Return the [X, Y] coordinate for the center point of the cell that contains the specified text.  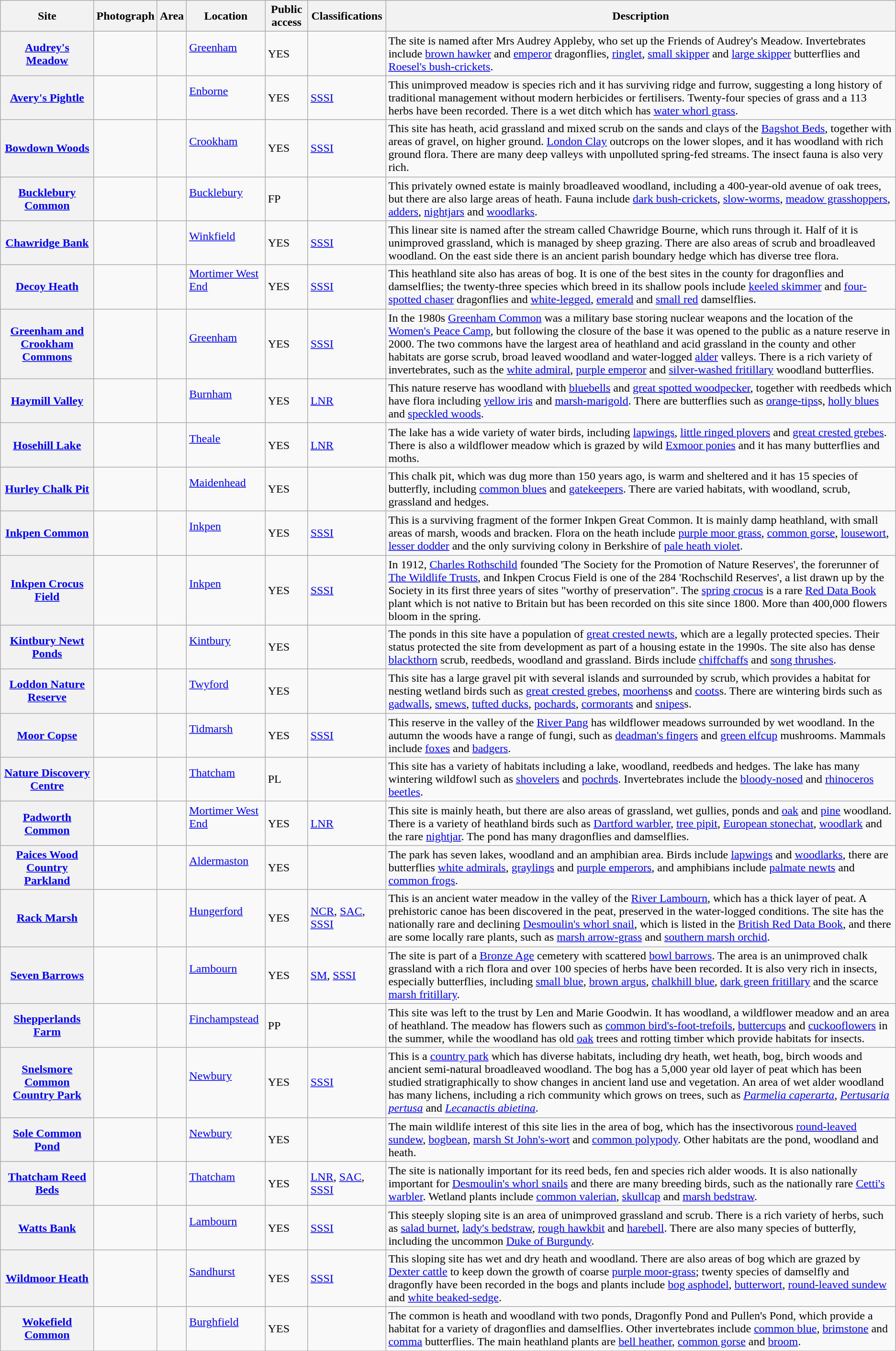
PL [286, 779]
Loddon Nature Reserve [47, 691]
Snelsmore Common Country Park [47, 1082]
Shepperlands Farm [47, 1025]
Rack Marsh [47, 918]
Area [171, 16]
Bucklebury [226, 199]
Haymill Valley [47, 401]
Wildmoor Heath [47, 1278]
Tidmarsh [226, 735]
Hosehill Lake [47, 445]
Bucklebury Common [47, 199]
Kintbury Newt Ponds [47, 647]
Sole Common Pond [47, 1139]
Chawridge Bank [47, 243]
Location [226, 16]
Nature Discovery Centre [47, 779]
Aldermaston [226, 867]
SM, SSSI [347, 975]
Winkfield [226, 243]
Classifications [347, 16]
Bowdown Woods [47, 148]
Maidenhead [226, 489]
Inkpen Common [47, 533]
Hurley Chalk Pit [47, 489]
Watts Bank [47, 1227]
Seven Barrows [47, 975]
Description [640, 16]
Site [47, 16]
Wokefield Common [47, 1328]
NCR, SAC, SSSI [347, 918]
Avery's Pightle [47, 98]
Twyford [226, 691]
Thatcham Reed Beds [47, 1183]
Kintbury [226, 647]
PP [286, 1025]
Padworth Common [47, 823]
FP [286, 199]
Paices Wood Country Parkland [47, 867]
Enborne [226, 98]
Moor Copse [47, 735]
Burnham [226, 401]
Inkpen Crocus Field [47, 590]
Decoy Heath [47, 287]
Hungerford [226, 918]
Crookham [226, 148]
Theale [226, 445]
Photograph [125, 16]
Audrey's Meadow [47, 54]
LNR, SAC, SSSI [347, 1183]
Finchampstead [226, 1025]
Greenham and Crookham Commons [47, 344]
Sandhurst [226, 1278]
Burghfield [226, 1328]
Public access [286, 16]
